Scan for the cell matching the given text and deliver its (x, y) coordinate at center. 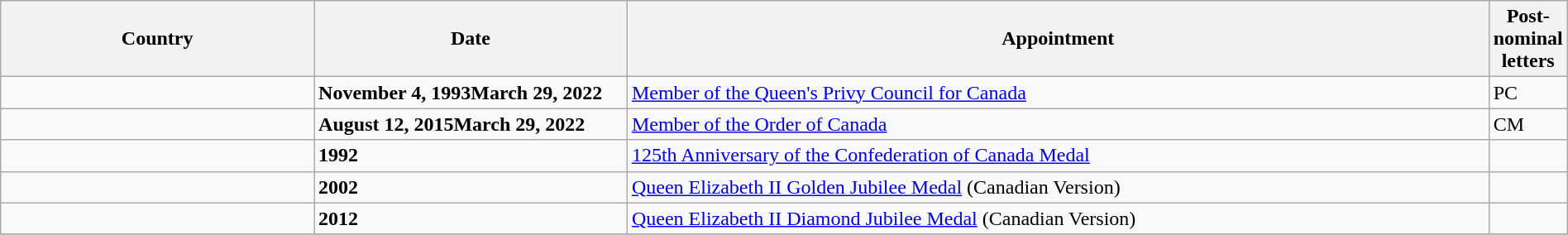
Country (157, 39)
Member of the Queen's Privy Council for Canada (1058, 93)
Post-nominal letters (1528, 39)
Queen Elizabeth II Diamond Jubilee Medal (Canadian Version) (1058, 218)
Appointment (1058, 39)
Member of the Order of Canada (1058, 124)
Queen Elizabeth II Golden Jubilee Medal (Canadian Version) (1058, 187)
CM (1528, 124)
August 12, 2015March 29, 2022 (471, 124)
2012 (471, 218)
1992 (471, 156)
2002 (471, 187)
125th Anniversary of the Confederation of Canada Medal (1058, 156)
November 4, 1993March 29, 2022 (471, 93)
PC (1528, 93)
Date (471, 39)
